Locate the cell with the specified text and output its [x, y] center coordinate. 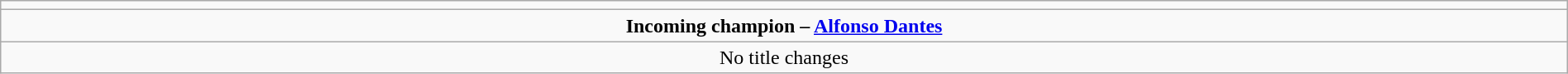
Incoming champion – Alfonso Dantes [784, 26]
No title changes [784, 57]
